Capture the cell that displays the provided text and extract its [X, Y] central coordinate. 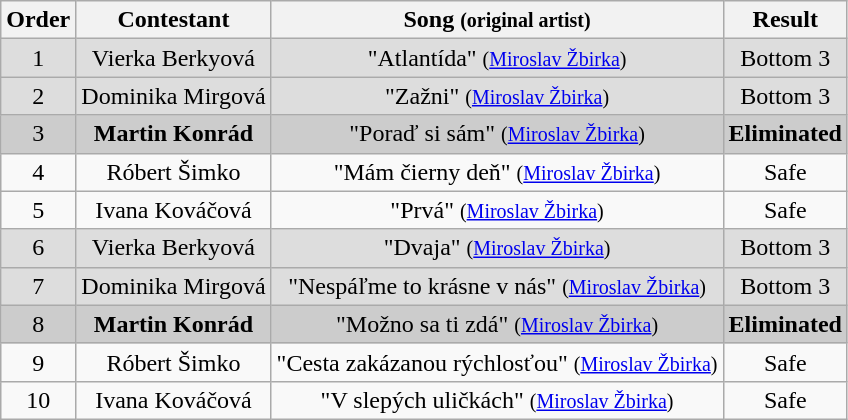
Song (original artist) [497, 20]
7 [38, 286]
"Atlantída" (Miroslav Žbirka) [497, 58]
8 [38, 324]
"Prvá" (Miroslav Žbirka) [497, 210]
6 [38, 248]
5 [38, 210]
"Poraď si sám" (Miroslav Žbirka) [497, 134]
"Dvaja" (Miroslav Žbirka) [497, 248]
1 [38, 58]
"V slepých uličkách" (Miroslav Žbirka) [497, 400]
Result [785, 20]
3 [38, 134]
"Zažni" (Miroslav Žbirka) [497, 96]
4 [38, 172]
"Mám čierny deň" (Miroslav Žbirka) [497, 172]
2 [38, 96]
9 [38, 362]
"Cesta zakázanou rýchlosťou" (Miroslav Žbirka) [497, 362]
Order [38, 20]
Contestant [174, 20]
"Možno sa ti zdá" (Miroslav Žbirka) [497, 324]
"Nespáľme to krásne v nás" (Miroslav Žbirka) [497, 286]
10 [38, 400]
